Return [X, Y] of the center of cell containing provided text 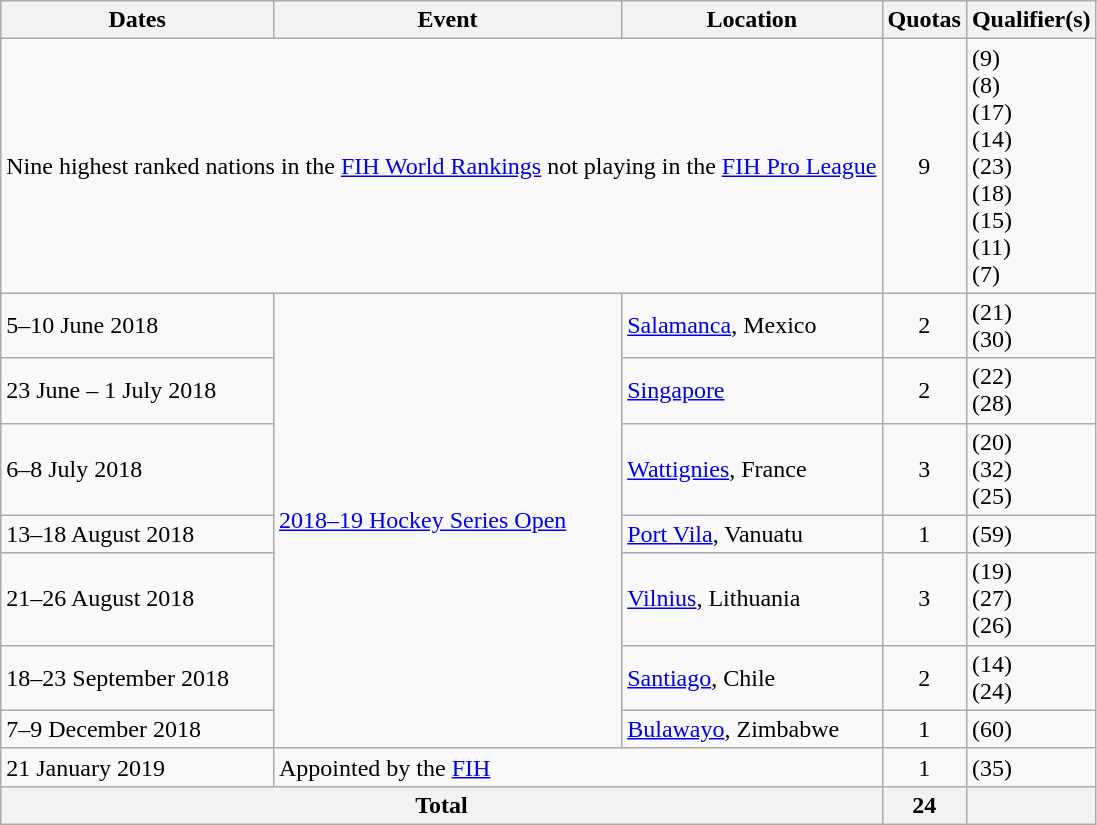
Qualifier(s) [1031, 20]
(20) (32) (25) [1031, 469]
(9) (8) (17) (14) (23) (18) (15) (11) (7) [1031, 166]
(59) [1031, 534]
Event [447, 20]
Location [752, 20]
Quotas [924, 20]
5–10 June 2018 [138, 326]
24 [924, 805]
(19) (27) (26) [1031, 599]
(14) (24) [1031, 678]
Total [442, 805]
Nine highest ranked nations in the FIH World Rankings not playing in the FIH Pro League [442, 166]
13–18 August 2018 [138, 534]
(35) [1031, 767]
Wattignies, France [752, 469]
Santiago, Chile [752, 678]
7–9 December 2018 [138, 729]
Vilnius, Lithuania [752, 599]
21–26 August 2018 [138, 599]
6–8 July 2018 [138, 469]
(21) (30) [1031, 326]
Dates [138, 20]
2018–19 Hockey Series Open [447, 520]
Appointed by the FIH [578, 767]
(22) (28) [1031, 390]
(60) [1031, 729]
9 [924, 166]
23 June – 1 July 2018 [138, 390]
Singapore [752, 390]
18–23 September 2018 [138, 678]
Port Vila, Vanuatu [752, 534]
Bulawayo, Zimbabwe [752, 729]
Salamanca, Mexico [752, 326]
21 January 2019 [138, 767]
